Find where the given text appears and provide that cell's center as (X, Y) coordinate. 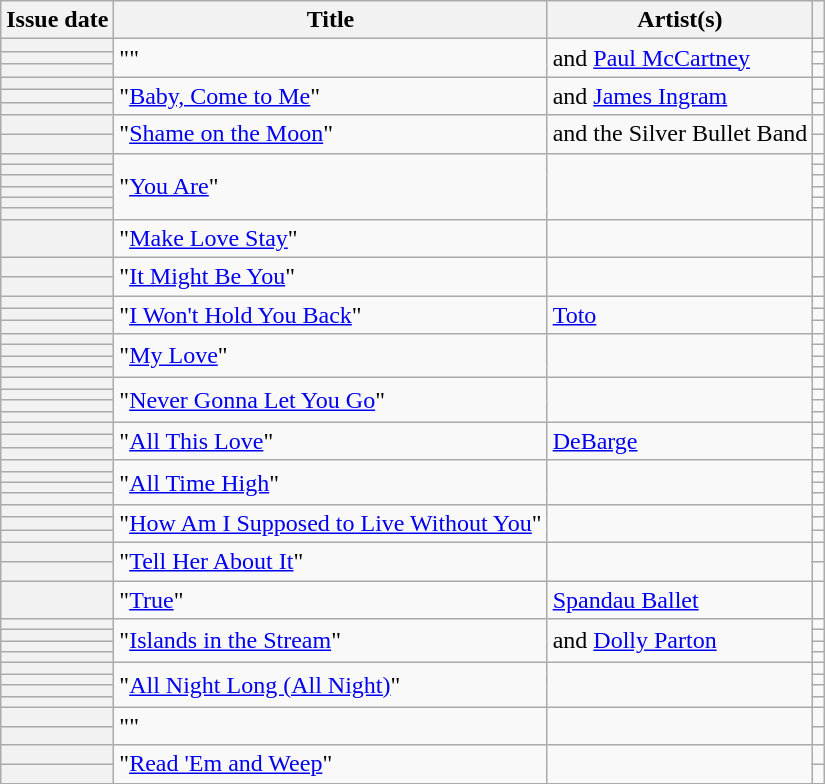
"All Time High" (330, 482)
"Never Gonna Let You Go" (330, 400)
"Read 'Em and Weep" (330, 764)
DeBarge (680, 441)
Toto (680, 315)
Spandau Ballet (680, 599)
and the Silver Bullet Band (680, 134)
"I Won't Hold You Back" (330, 315)
"Tell Her About It" (330, 561)
"You Are" (330, 186)
"Baby, Come to Me" (330, 96)
and James Ingram (680, 96)
"My Love" (330, 356)
Artist(s) (680, 20)
"All Night Long (All Night)" (330, 685)
Title (330, 20)
and Dolly Parton (680, 641)
"Make Love Stay" (330, 238)
"Islands in the Stream" (330, 641)
"It Might Be You" (330, 276)
"True" (330, 599)
"Shame on the Moon" (330, 134)
and Paul McCartney (680, 58)
"All This Love" (330, 441)
Issue date (58, 20)
"How Am I Supposed to Live Without You" (330, 523)
